Extract the (X, Y) coordinate from the center of the cell holding the provided text.  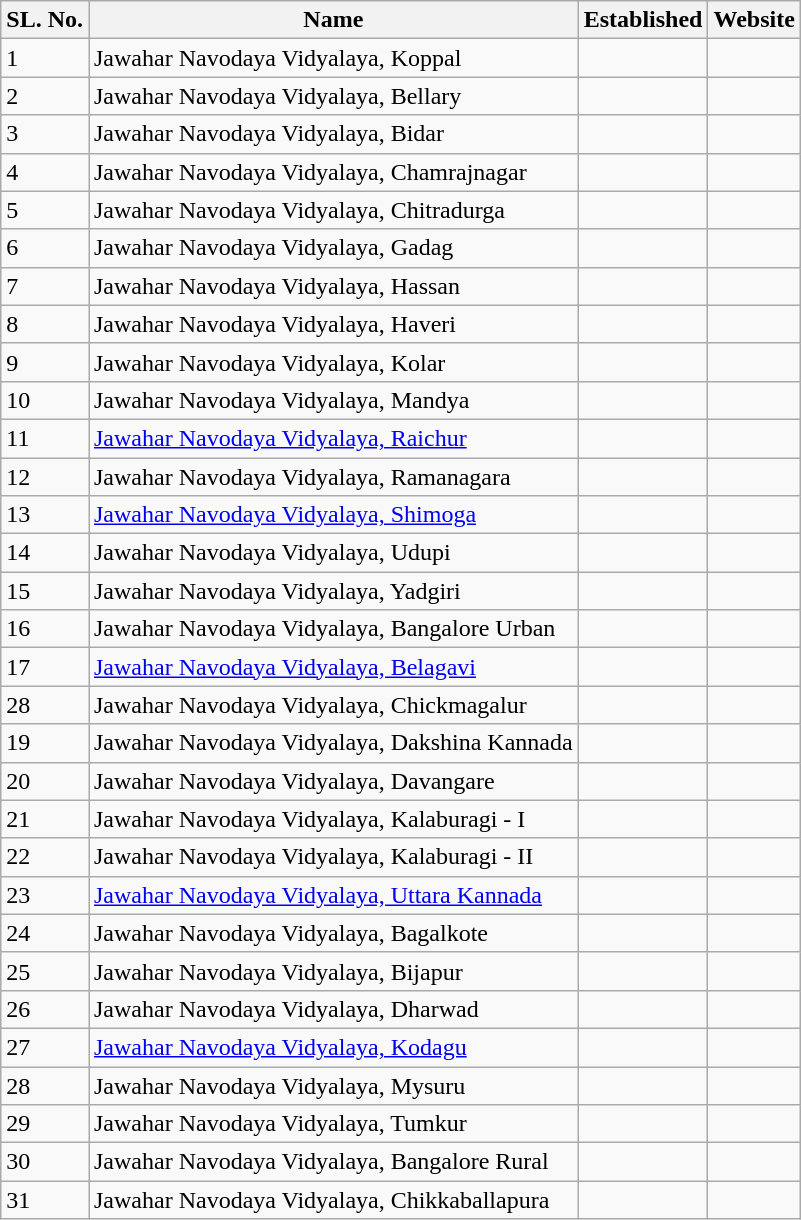
Jawahar Navodaya Vidyalaya, Mysuru (333, 1085)
17 (45, 667)
14 (45, 553)
SL. No. (45, 20)
4 (45, 172)
1 (45, 58)
Jawahar Navodaya Vidyalaya, Kalaburagi - II (333, 857)
10 (45, 400)
8 (45, 324)
25 (45, 971)
Established (643, 20)
30 (45, 1162)
Name (333, 20)
Jawahar Navodaya Vidyalaya, Chitradurga (333, 210)
27 (45, 1047)
Jawahar Navodaya Vidyalaya, Bangalore Urban (333, 629)
31 (45, 1200)
Jawahar Navodaya Vidyalaya, Shimoga (333, 515)
9 (45, 362)
Jawahar Navodaya Vidyalaya, Mandya (333, 400)
29 (45, 1124)
Jawahar Navodaya Vidyalaya, Gadag (333, 248)
Jawahar Navodaya Vidyalaya, Dakshina Kannada (333, 743)
Jawahar Navodaya Vidyalaya, Bijapur (333, 971)
Jawahar Navodaya Vidyalaya, Belagavi (333, 667)
2 (45, 96)
21 (45, 819)
Jawahar Navodaya Vidyalaya, Kolar (333, 362)
Jawahar Navodaya Vidyalaya, Ramanagara (333, 477)
Jawahar Navodaya Vidyalaya, Koppal (333, 58)
3 (45, 134)
Jawahar Navodaya Vidyalaya, Chickmagalur (333, 705)
Jawahar Navodaya Vidyalaya, Davangare (333, 781)
5 (45, 210)
Jawahar Navodaya Vidyalaya, Raichur (333, 438)
Jawahar Navodaya Vidyalaya, Uttara Kannada (333, 895)
Jawahar Navodaya Vidyalaya, Bidar (333, 134)
Jawahar Navodaya Vidyalaya, Bagalkote (333, 933)
Jawahar Navodaya Vidyalaya, Haveri (333, 324)
Website (754, 20)
Jawahar Navodaya Vidyalaya, Dharwad (333, 1009)
Jawahar Navodaya Vidyalaya, Tumkur (333, 1124)
11 (45, 438)
Jawahar Navodaya Vidyalaya, Kodagu (333, 1047)
16 (45, 629)
Jawahar Navodaya Vidyalaya, Kalaburagi - I (333, 819)
7 (45, 286)
Jawahar Navodaya Vidyalaya, Udupi (333, 553)
Jawahar Navodaya Vidyalaya, Hassan (333, 286)
Jawahar Navodaya Vidyalaya, Bellary (333, 96)
6 (45, 248)
23 (45, 895)
Jawahar Navodaya Vidyalaya, Bangalore Rural (333, 1162)
26 (45, 1009)
Jawahar Navodaya Vidyalaya, Chamrajnagar (333, 172)
13 (45, 515)
Jawahar Navodaya Vidyalaya, Chikkaballapura (333, 1200)
20 (45, 781)
22 (45, 857)
Jawahar Navodaya Vidyalaya, Yadgiri (333, 591)
15 (45, 591)
19 (45, 743)
12 (45, 477)
24 (45, 933)
